Pinpoint the cell where the given text exists, returning its (x, y) midpoint coordinate. 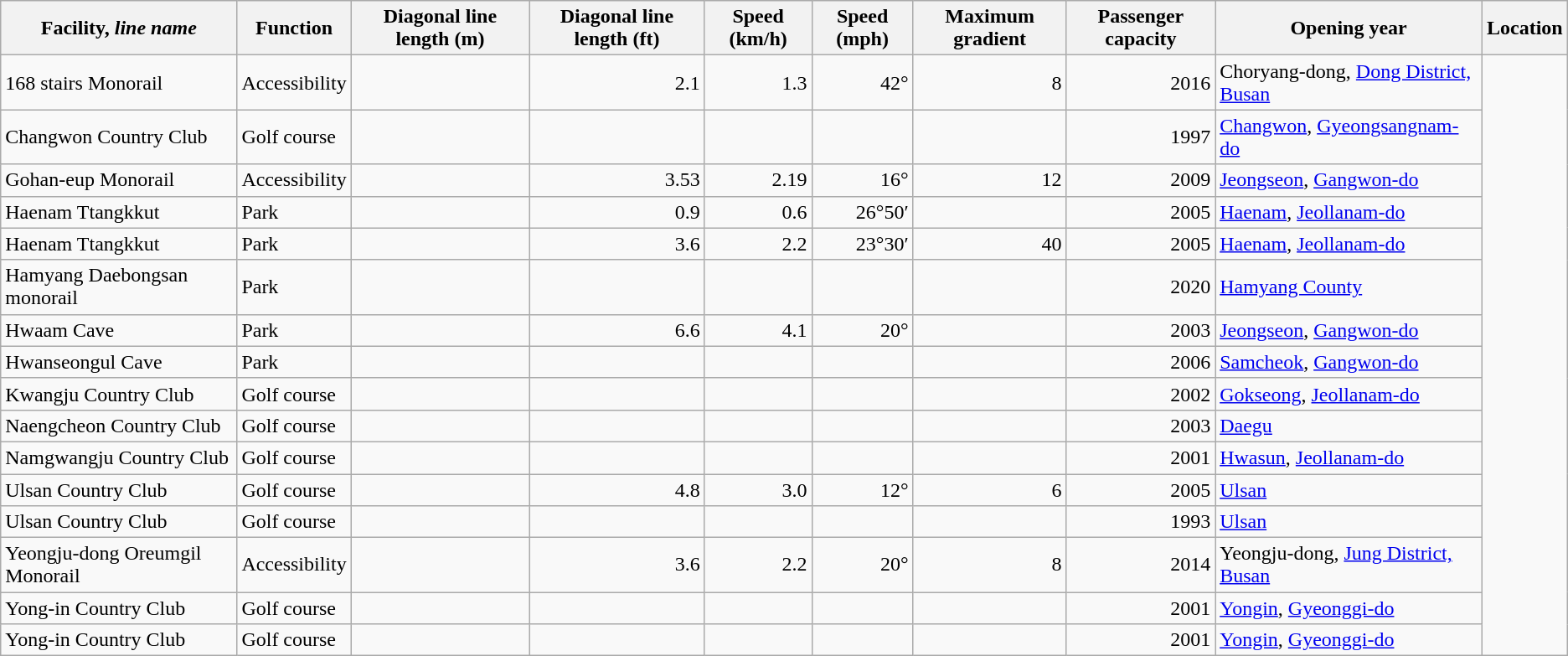
Yeongju-dong Oreumgil Monorail (119, 565)
0.6 (758, 212)
2006 (1141, 362)
Choryang-dong, Dong District, Busan (1349, 82)
Gohan-eup Monorail (119, 180)
23°30′ (863, 244)
1993 (1141, 522)
Changwon, Gyeongsangnam-do (1349, 137)
2002 (1141, 394)
4.8 (617, 490)
Hwanseongul Cave (119, 362)
Daegu (1349, 426)
3.0 (758, 490)
Hwasun, Jeollanam-do (1349, 457)
12° (863, 490)
Kwangju Country Club (119, 394)
Yeongju-dong, Jung District, Busan (1349, 565)
Samcheok, Gangwon-do (1349, 362)
2020 (1141, 287)
Maximum gradient (990, 28)
Location (1524, 28)
3.53 (617, 180)
Gokseong, Jeollanam-do (1349, 394)
12 (990, 180)
Opening year (1349, 28)
2009 (1141, 180)
168 stairs Monorail (119, 82)
2014 (1141, 565)
Hamyang Daebongsan monorail (119, 287)
Function (294, 28)
Changwon Country Club (119, 137)
Diagonal line length (m) (440, 28)
2.19 (758, 180)
16° (863, 180)
1997 (1141, 137)
Hwaam Cave (119, 330)
26°50′ (863, 212)
Facility, line name (119, 28)
6.6 (617, 330)
2.1 (617, 82)
Namgwangju Country Club (119, 457)
Naengcheon Country Club (119, 426)
Speed (km/h) (758, 28)
6 (990, 490)
Speed (mph) (863, 28)
Passenger capacity (1141, 28)
40 (990, 244)
4.1 (758, 330)
0.9 (617, 212)
1.3 (758, 82)
Diagonal line length (ft) (617, 28)
42° (863, 82)
2016 (1141, 82)
Hamyang County (1349, 287)
